Locate the cell with the specified text and output its [X, Y] center coordinate. 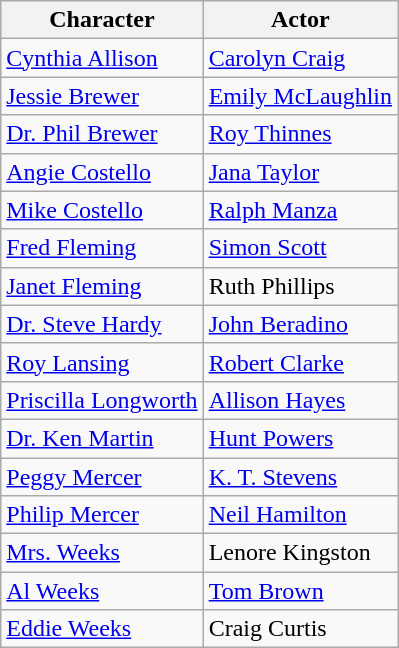
Emily McLaughlin [300, 96]
Craig Curtis [300, 629]
Character [102, 20]
Carolyn Craig [300, 58]
Lenore Kingston [300, 553]
Roy Thinnes [300, 134]
Jessie Brewer [102, 96]
Peggy Mercer [102, 477]
K. T. Stevens [300, 477]
Actor [300, 20]
John Beradino [300, 324]
Neil Hamilton [300, 515]
Cynthia Allison [102, 58]
Roy Lansing [102, 362]
Robert Clarke [300, 362]
Hunt Powers [300, 438]
Ralph Manza [300, 210]
Angie Costello [102, 172]
Dr. Phil Brewer [102, 134]
Mike Costello [102, 210]
Al Weeks [102, 591]
Janet Fleming [102, 286]
Philip Mercer [102, 515]
Eddie Weeks [102, 629]
Tom Brown [300, 591]
Dr. Steve Hardy [102, 324]
Simon Scott [300, 248]
Fred Fleming [102, 248]
Jana Taylor [300, 172]
Ruth Phillips [300, 286]
Priscilla Longworth [102, 400]
Mrs. Weeks [102, 553]
Dr. Ken Martin [102, 438]
Allison Hayes [300, 400]
